Find where the given text appears and provide that cell's center as (X, Y) coordinate. 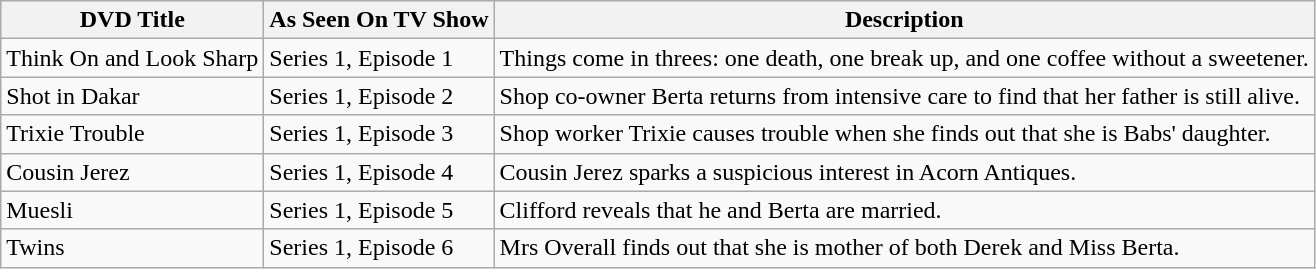
As Seen On TV Show (379, 20)
Shop co-owner Berta returns from intensive care to find that her father is still alive. (904, 96)
Twins (132, 248)
Series 1, Episode 1 (379, 58)
Mrs Overall finds out that she is mother of both Derek and Miss Berta. (904, 248)
Shot in Dakar (132, 96)
Trixie Trouble (132, 134)
Series 1, Episode 4 (379, 172)
Series 1, Episode 3 (379, 134)
Think On and Look Sharp (132, 58)
Clifford reveals that he and Berta are married. (904, 210)
Cousin Jerez (132, 172)
Muesli (132, 210)
DVD Title (132, 20)
Cousin Jerez sparks a suspicious interest in Acorn Antiques. (904, 172)
Things come in threes: one death, one break up, and one coffee without a sweetener. (904, 58)
Series 1, Episode 5 (379, 210)
Description (904, 20)
Series 1, Episode 6 (379, 248)
Series 1, Episode 2 (379, 96)
Shop worker Trixie causes trouble when she finds out that she is Babs' daughter. (904, 134)
